Return (x, y) of the center of cell containing provided text 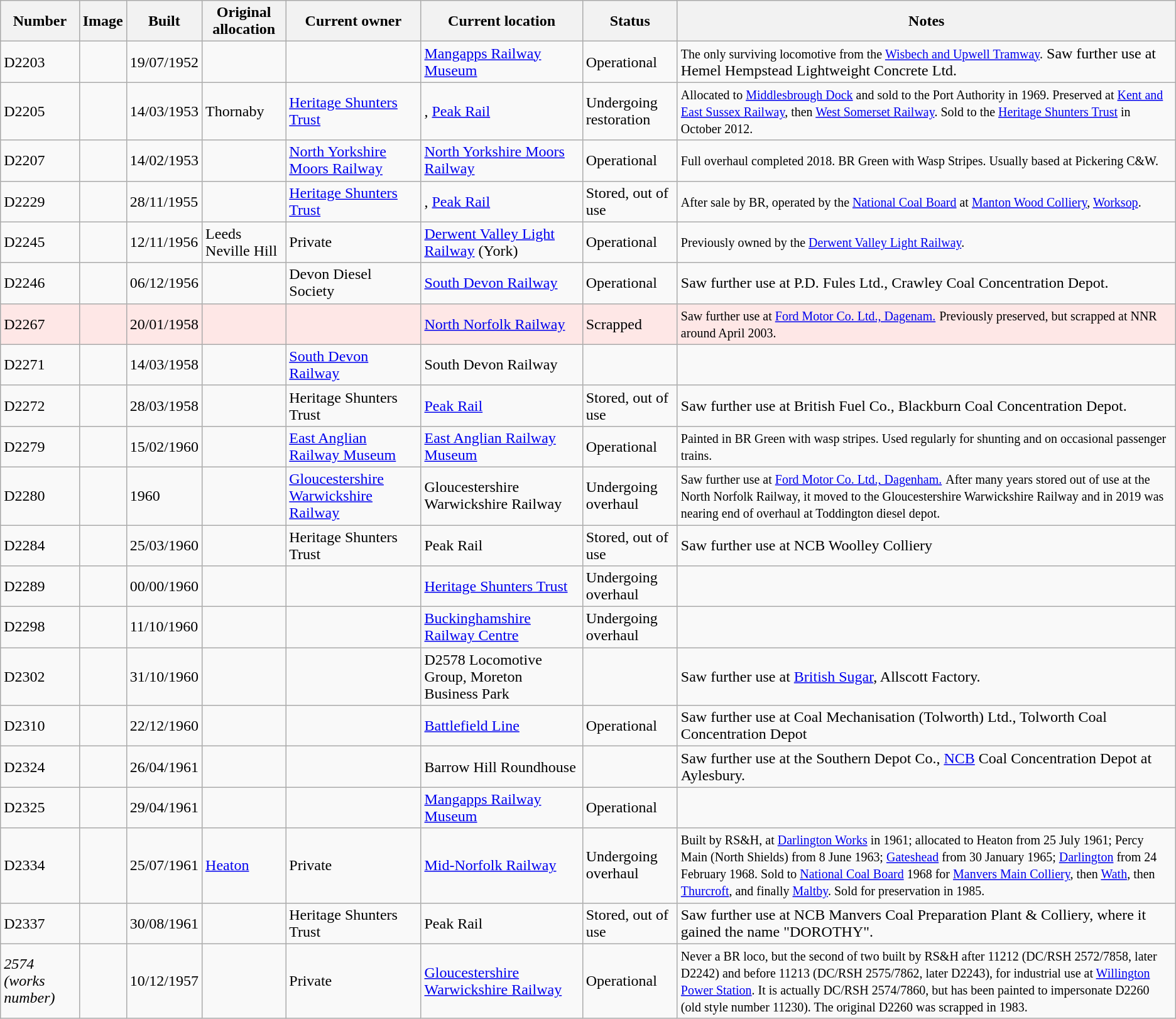
Saw further use at Ford Motor Co. Ltd., Dagenam. Previously preserved, but scrapped at NNR around April 2003. (926, 324)
D2302 (40, 677)
Saw further use at P.D. Fules Ltd., Crawley Coal Concentration Depot. (926, 283)
12/11/1956 (164, 242)
28/11/1955 (164, 201)
Mid-Norfolk Railway (501, 866)
Barrow Hill Roundhouse (501, 766)
14/03/1953 (164, 111)
14/03/1958 (164, 364)
D2280 (40, 496)
31/10/1960 (164, 677)
D2229 (40, 201)
D2289 (40, 587)
D2271 (40, 364)
Notes (926, 21)
26/04/1961 (164, 766)
Saw further use at British Fuel Co., Blackburn Coal Concentration Depot. (926, 406)
D2272 (40, 406)
Saw further use at NCB Woolley Colliery (926, 545)
28/03/1958 (164, 406)
D2246 (40, 283)
2574 (works number) (40, 981)
11/10/1960 (164, 627)
Original allocation (244, 21)
Saw further use at the Southern Depot Co., NCB Coal Concentration Depot at Aylesbury. (926, 766)
After sale by BR, operated by the National Coal Board at Manton Wood Colliery, Worksop. (926, 201)
D2203 (40, 62)
Status (629, 21)
Previously owned by the Derwent Valley Light Railway. (926, 242)
10/12/1957 (164, 981)
Devon Diesel Society (353, 283)
Scrapped (629, 324)
Built (164, 21)
25/07/1961 (164, 866)
Undergoing restoration (629, 111)
Saw further use at Coal Mechanisation (Tolworth) Ltd., Tolworth Coal Concentration Depot (926, 726)
D2578 Locomotive Group, Moreton Business Park (501, 677)
20/01/1958 (164, 324)
D2337 (40, 924)
Full overhaul completed 2018. BR Green with Wasp Stripes. Usually based at Pickering C&W. (926, 161)
D2298 (40, 627)
Current location (501, 21)
Painted in BR Green with wasp stripes. Used regularly for shunting and on occasional passenger trains. (926, 446)
06/12/1956 (164, 283)
D2325 (40, 808)
30/08/1961 (164, 924)
22/12/1960 (164, 726)
00/00/1960 (164, 587)
19/07/1952 (164, 62)
Derwent Valley Light Railway (York) (501, 242)
D2207 (40, 161)
D2279 (40, 446)
D2324 (40, 766)
Number (40, 21)
Leeds Neville Hill (244, 242)
North Norfolk Railway (501, 324)
Image (103, 21)
Saw further use at British Sugar, Allscott Factory. (926, 677)
Current owner (353, 21)
D2267 (40, 324)
15/02/1960 (164, 446)
D2310 (40, 726)
D2334 (40, 866)
Battlefield Line (501, 726)
25/03/1960 (164, 545)
Thornaby (244, 111)
Saw further use at NCB Manvers Coal Preparation Plant & Colliery, where it gained the name "DOROTHY". (926, 924)
D2284 (40, 545)
D2205 (40, 111)
1960 (164, 496)
Buckinghamshire Railway Centre (501, 627)
D2245 (40, 242)
Heaton (244, 866)
14/02/1953 (164, 161)
29/04/1961 (164, 808)
The only surviving locomotive from the Wisbech and Upwell Tramway. Saw further use at Hemel Hempstead Lightweight Concrete Ltd. (926, 62)
